Return the (x, y) coordinate for the center point of the cell that contains the specified text.  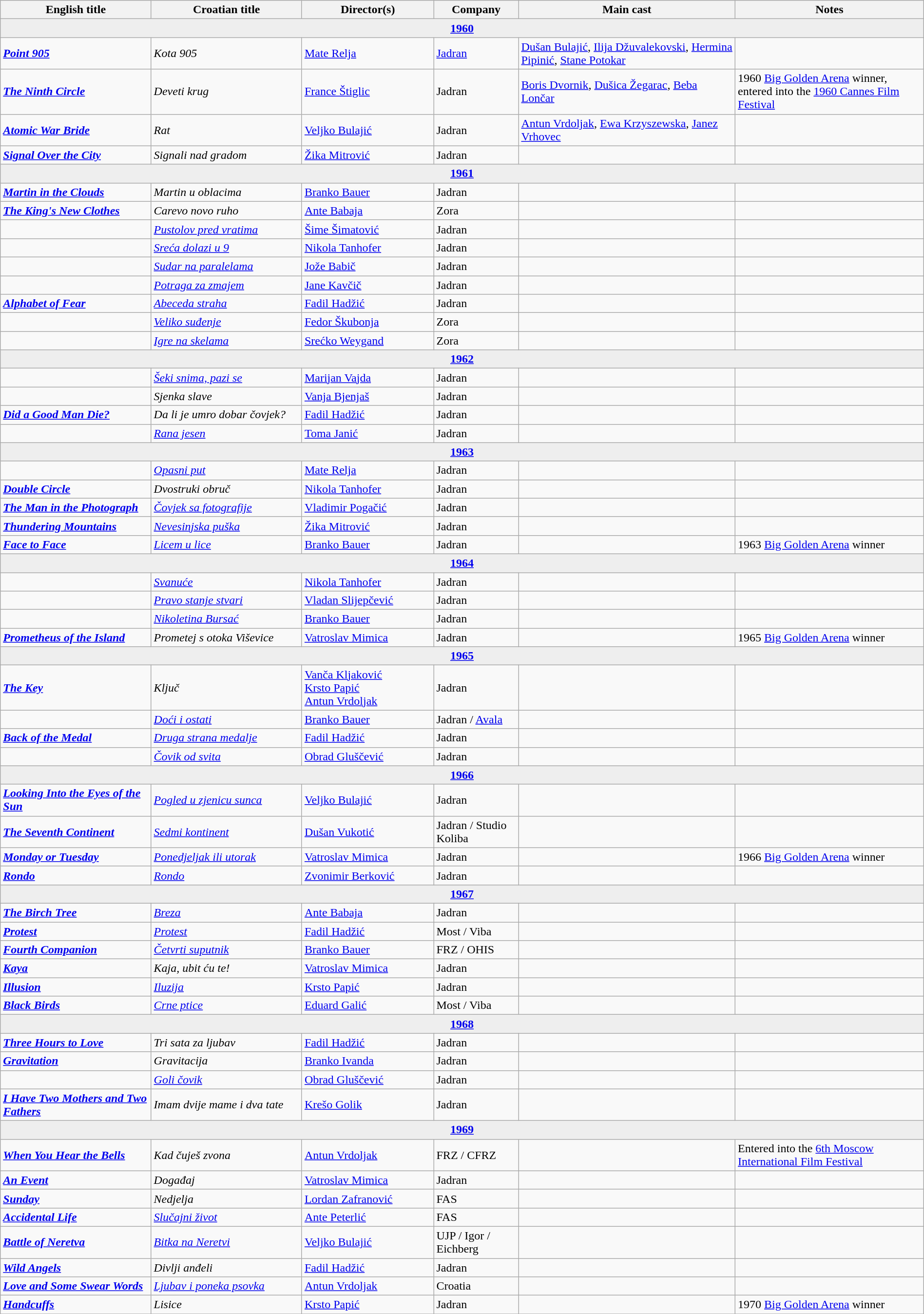
Marijan Vajda (367, 378)
Signal Over the City (76, 155)
Pogled u zjenicu sunca (226, 800)
Fourth Companion (76, 950)
Jadran / Studio Koliba (476, 831)
1961 (462, 174)
Kota 905 (226, 54)
Monday or Tuesday (76, 857)
Sudar na paralelama (226, 266)
Handcuffs (76, 1305)
Vladan Slijepčević (367, 600)
Crne ptice (226, 1005)
Love and Some Swear Words (76, 1286)
The King's New Clothes (76, 211)
Thundering Mountains (76, 526)
Lisice (226, 1305)
Director(s) (367, 10)
Svanuće (226, 581)
France Štiglic (367, 92)
Dušan Vukotić (367, 831)
The Man in the Photograph (76, 507)
Događaj (226, 1180)
Three Hours to Love (76, 1043)
Četvrti suputnik (226, 950)
Kad čuješ zvona (226, 1155)
Dvostruki obruč (226, 489)
Prometej s otoka Viševice (226, 638)
Back of the Medal (76, 738)
Vladimir Pogačić (367, 507)
Kaya (76, 968)
Veliko suđenje (226, 322)
Lordan Zafranović (367, 1198)
Rana jesen (226, 433)
Divlji anđeli (226, 1268)
Imam dvije mame i dva tate (226, 1104)
Deveti krug (226, 92)
UJP / Igor / Eichberg (476, 1242)
Signali nad gradom (226, 155)
The Ninth Circle (76, 92)
Jože Babič (367, 266)
1967 (462, 894)
1965 (462, 656)
Looking Into the Eyes of the Sun (76, 800)
Notes (829, 10)
An Event (76, 1180)
Kaja, ubit ću te! (226, 968)
The Key (76, 688)
Čovjek sa fotografije (226, 507)
Nedjelja (226, 1198)
Slučajni život (226, 1217)
1963 Big Golden Arena winner (829, 544)
1968 (462, 1024)
Ključ (226, 688)
Opasni put (226, 470)
Sedmi kontinent (226, 831)
Doći i ostati (226, 719)
Licem u lice (226, 544)
Entered into the 6th Moscow International Film Festival (829, 1155)
Goli čovik (226, 1080)
Sjenka slave (226, 396)
FRZ / CFRZ (476, 1155)
1964 (462, 563)
1966 Big Golden Arena winner (829, 857)
Šime Šimatović (367, 229)
I Have Two Mothers and Two Fathers (76, 1104)
Abeceda straha (226, 304)
Double Circle (76, 489)
Accidental Life (76, 1217)
Vanja Bjenjaš (367, 396)
Vanča KljakovićKrsto PapićAntun Vrdoljak (367, 688)
Illusion (76, 987)
Bitka na Neretvi (226, 1242)
Atomic War Bride (76, 130)
Ljubav i poneka psovka (226, 1286)
Black Birds (76, 1005)
Zvonimir Berković (367, 875)
English title (76, 10)
Face to Face (76, 544)
Branko Ivanda (367, 1061)
Fedor Škubonja (367, 322)
Toma Janić (367, 433)
Ponedjeljak ili utorak (226, 857)
Sreća dolazi u 9 (226, 248)
1969 (462, 1130)
1962 (462, 359)
Iluzija (226, 987)
Battle of Neretva (76, 1242)
1970 Big Golden Arena winner (829, 1305)
Eduard Galić (367, 1005)
Sunday (76, 1198)
Tri sata za ljubav (226, 1043)
Gravitacija (226, 1061)
Main cast (627, 10)
Čovik od svita (226, 756)
Srećko Weygand (367, 341)
Da li je umro dobar čovjek? (226, 415)
1960 Big Golden Arena winner,entered into the 1960 Cannes Film Festival (829, 92)
Company (476, 10)
1965 Big Golden Arena winner (829, 638)
Alphabet of Fear (76, 304)
Point 905 (76, 54)
Wild Angels (76, 1268)
Prometheus of the Island (76, 638)
Martin in the Clouds (76, 192)
The Birch Tree (76, 912)
Druga strana medalje (226, 738)
Jadran / Avala (476, 719)
The Seventh Continent (76, 831)
Antun Vrdoljak, Ewa Krzyszewska, Janez Vrhovec (627, 130)
1966 (462, 775)
Martin u oblacima (226, 192)
1963 (462, 452)
Gravitation (76, 1061)
Dušan Bulajić, Ilija Džuvalekovski, Hermina Pipinić, Stane Potokar (627, 54)
Did a Good Man Die? (76, 415)
Nikoletina Bursać (226, 619)
Igre na skelama (226, 341)
FRZ / OHIS (476, 950)
Šeki snima, pazi se (226, 378)
Carevo novo ruho (226, 211)
Krešo Golik (367, 1104)
Croatian title (226, 10)
Potraga za zmajem (226, 285)
Rat (226, 130)
Boris Dvornik, Dušica Žegarac, Beba Lončar (627, 92)
Nevesinjska puška (226, 526)
Pustolov pred vratima (226, 229)
Jane Kavčič (367, 285)
1960 (462, 28)
Ante Peterlić (367, 1217)
Pravo stanje stvari (226, 600)
Breza (226, 912)
When You Hear the Bells (76, 1155)
Croatia (476, 1286)
